Identify which cell holds the provided text, then report its (x, y) central coordinate. 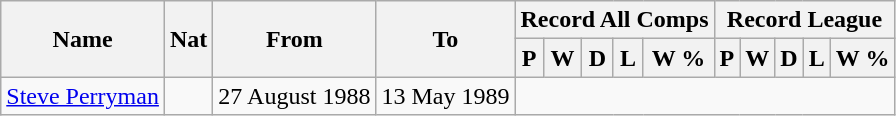
Steve Perryman (83, 96)
13 May 1989 (446, 96)
To (446, 39)
Name (83, 39)
Record All Comps (614, 20)
27 August 1988 (294, 96)
Record League (804, 20)
From (294, 39)
Nat (188, 39)
